For the text-containing cell, return its midpoint in [X, Y] coordinate format. 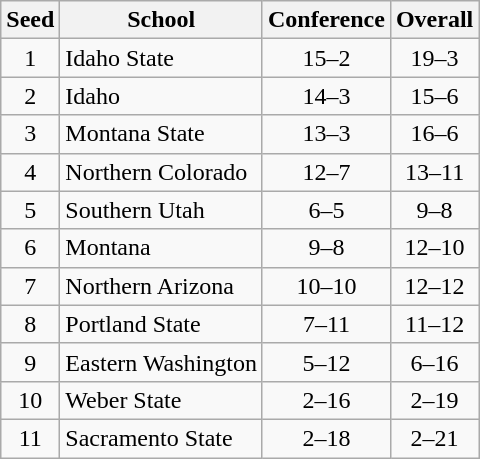
11 [30, 438]
4 [30, 172]
Eastern Washington [162, 362]
2–18 [326, 438]
12–7 [326, 172]
8 [30, 324]
Northern Colorado [162, 172]
19–3 [434, 58]
2–16 [326, 400]
6 [30, 248]
Idaho [162, 96]
11–12 [434, 324]
School [162, 20]
Conference [326, 20]
Weber State [162, 400]
Montana [162, 248]
1 [30, 58]
15–6 [434, 96]
12–10 [434, 248]
Montana State [162, 134]
6–5 [326, 210]
Seed [30, 20]
6–16 [434, 362]
Portland State [162, 324]
15–2 [326, 58]
7 [30, 286]
2–21 [434, 438]
10–10 [326, 286]
Sacramento State [162, 438]
Northern Arizona [162, 286]
2–19 [434, 400]
14–3 [326, 96]
7–11 [326, 324]
13–11 [434, 172]
Idaho State [162, 58]
2 [30, 96]
12–12 [434, 286]
5 [30, 210]
3 [30, 134]
Overall [434, 20]
16–6 [434, 134]
13–3 [326, 134]
10 [30, 400]
9 [30, 362]
5–12 [326, 362]
Southern Utah [162, 210]
